Scan for the cell matching the given text and deliver its [X, Y] coordinate at center. 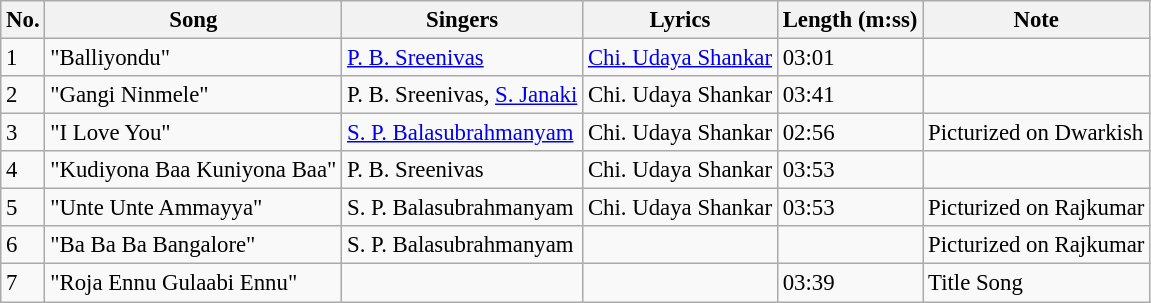
2 [23, 95]
03:41 [850, 95]
Title Song [1036, 283]
5 [23, 208]
03:01 [850, 58]
Picturized on Dwarkish [1036, 133]
"Kudiyona Baa Kuniyona Baa" [194, 170]
"Unte Unte Ammayya" [194, 208]
"Gangi Ninmele" [194, 95]
No. [23, 20]
3 [23, 133]
02:56 [850, 133]
Note [1036, 20]
1 [23, 58]
"Roja Ennu Gulaabi Ennu" [194, 283]
"Ba Ba Ba Bangalore" [194, 245]
Lyrics [680, 20]
03:39 [850, 283]
7 [23, 283]
Song [194, 20]
4 [23, 170]
Singers [462, 20]
"I Love You" [194, 133]
6 [23, 245]
"Balliyondu" [194, 58]
Length (m:ss) [850, 20]
P. B. Sreenivas, S. Janaki [462, 95]
